For the text-containing cell, return its midpoint in [X, Y] coordinate format. 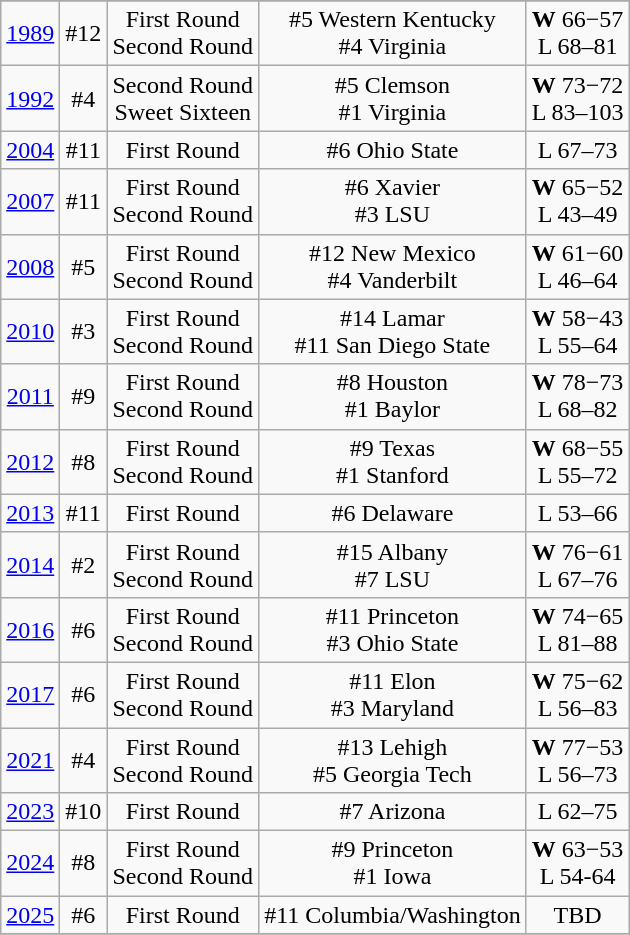
Second RoundSweet Sixteen [183, 98]
W 61−60L 46–64 [578, 266]
#3 [84, 332]
#11 Columbia/Washington [393, 915]
#7 Arizona [393, 812]
2010 [30, 332]
2025 [30, 915]
W 75−62L 56–83 [578, 694]
2016 [30, 630]
L 62–75 [578, 812]
L 53–66 [578, 513]
#8 Houston#1 Baylor [393, 396]
W 73−72L 83–103 [578, 98]
#2 [84, 564]
2021 [30, 760]
#6 Ohio State [393, 150]
#6 Delaware [393, 513]
2011 [30, 396]
1992 [30, 98]
#11 Elon#3 Maryland [393, 694]
2004 [30, 150]
#12 [84, 34]
#10 [84, 812]
W 76−61L 67–76 [578, 564]
#5 Western Kentucky#4 Virginia [393, 34]
L 67–73 [578, 150]
2017 [30, 694]
#9 [84, 396]
TBD [578, 915]
2008 [30, 266]
#5 Clemson#1 Virginia [393, 98]
#13 Lehigh#5 Georgia Tech [393, 760]
#14 Lamar#11 San Diego State [393, 332]
#11 Princeton#3 Ohio State [393, 630]
2013 [30, 513]
2014 [30, 564]
#12 New Mexico#4 Vanderbilt [393, 266]
#9 Princeton#1 Iowa [393, 864]
2023 [30, 812]
#15 Albany#7 LSU [393, 564]
1989 [30, 34]
#6 Xavier#3 LSU [393, 202]
W 63−53L 54-64 [578, 864]
W 65−52L 43–49 [578, 202]
#5 [84, 266]
W 58−43L 55–64 [578, 332]
W 78−73L 68–82 [578, 396]
2007 [30, 202]
2024 [30, 864]
W 68−55L 55–72 [578, 462]
W 77−53L 56–73 [578, 760]
2012 [30, 462]
#9 Texas#1 Stanford [393, 462]
W 74−65L 81–88 [578, 630]
W 66−57L 68–81 [578, 34]
